Locate the cell with the specified text and output its [X, Y] center coordinate. 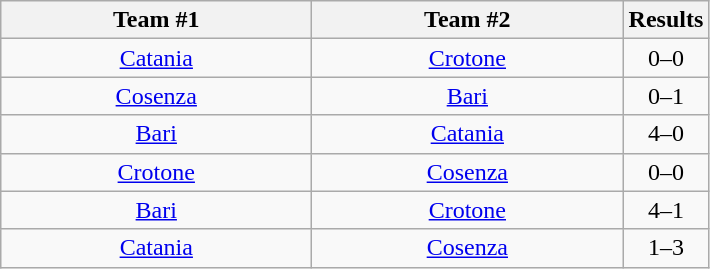
1–3 [666, 248]
0–1 [666, 96]
4–1 [666, 210]
4–0 [666, 134]
Team #2 [468, 20]
Results [666, 20]
Team #1 [156, 20]
